From the cell containing the given text, extract its center point as (x, y) coordinate. 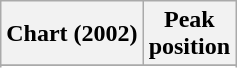
Peakposition (189, 34)
Chart (2002) (72, 34)
